Scan for the cell matching the given text and deliver its [X, Y] coordinate at center. 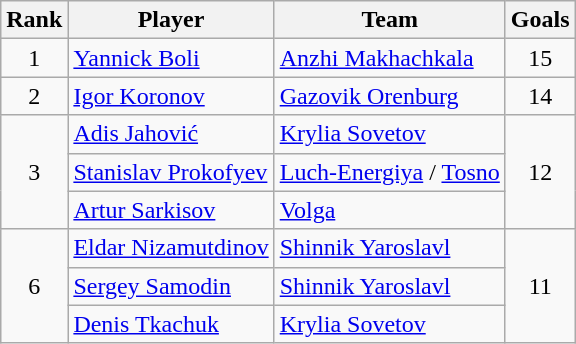
Rank [34, 20]
Anzhi Makhachkala [390, 58]
Eldar Nizamutdinov [171, 248]
6 [34, 286]
Stanislav Prokofyev [171, 172]
Denis Tkachuk [171, 324]
Luch-Energiya / Tosno [390, 172]
11 [540, 286]
Player [171, 20]
1 [34, 58]
Volga [390, 210]
Gazovik Orenburg [390, 96]
14 [540, 96]
3 [34, 172]
Yannick Boli [171, 58]
Artur Sarkisov [171, 210]
15 [540, 58]
Team [390, 20]
Adis Jahović [171, 134]
Sergey Samodin [171, 286]
Goals [540, 20]
Igor Koronov [171, 96]
2 [34, 96]
12 [540, 172]
